Detect which cell encompasses the target text, then output its (X, Y) center coordinate. 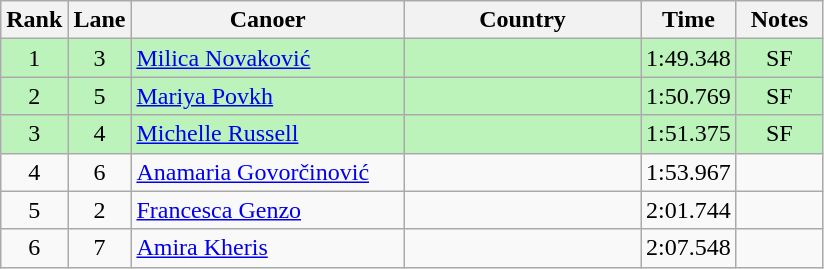
Country (522, 20)
Notes (779, 20)
2:01.744 (689, 210)
Canoer (268, 20)
Time (689, 20)
7 (100, 248)
Mariya Povkh (268, 96)
Anamaria Govorčinović (268, 172)
Francesca Genzo (268, 210)
1:50.769 (689, 96)
2:07.548 (689, 248)
1:51.375 (689, 134)
Rank (34, 20)
Lane (100, 20)
1 (34, 58)
1:53.967 (689, 172)
Michelle Russell (268, 134)
Milica Novaković (268, 58)
1:49.348 (689, 58)
Amira Kheris (268, 248)
